Locate the cell with the specified text and output its [x, y] center coordinate. 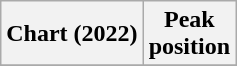
Chart (2022) [72, 34]
Peakposition [189, 34]
